Output the (x, y) coordinate of the center of the cell containing the given text.  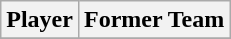
Player (40, 20)
Former Team (154, 20)
